Pinpoint the cell where the given text exists, returning its (X, Y) midpoint coordinate. 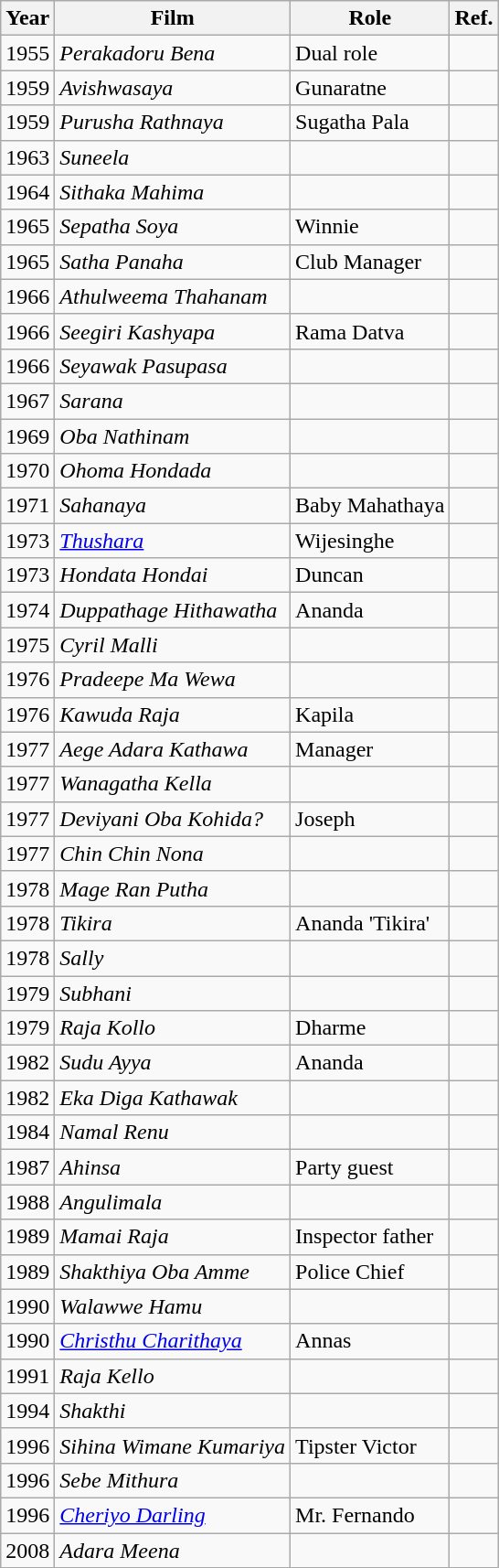
1971 (27, 506)
Joseph (370, 819)
Raja Kello (173, 1376)
Kapila (370, 714)
1974 (27, 610)
Duppathage Hithawatha (173, 610)
Dharme (370, 1028)
Duncan (370, 575)
Winnie (370, 227)
Oba Nathinam (173, 436)
Sahanaya (173, 506)
Ohoma Hondada (173, 471)
Athulweema Thahanam (173, 296)
1984 (27, 1133)
Mage Ran Putha (173, 888)
1994 (27, 1411)
Mr. Fernando (370, 1515)
Avishwasaya (173, 88)
1963 (27, 157)
Police Chief (370, 1272)
Ref. (473, 18)
Angulimala (173, 1202)
Subhani (173, 993)
Raja Kollo (173, 1028)
Gunaratne (370, 88)
Sarana (173, 401)
Hondata Hondai (173, 575)
1970 (27, 471)
Purusha Rathnaya (173, 123)
Namal Renu (173, 1133)
Year (27, 18)
Role (370, 18)
1987 (27, 1167)
Cheriyo Darling (173, 1515)
Suneela (173, 157)
Wijesinghe (370, 541)
1967 (27, 401)
Thushara (173, 541)
Sithaka Mahima (173, 192)
Film (173, 18)
Kawuda Raja (173, 714)
Walawwe Hamu (173, 1306)
Tikira (173, 923)
Perakadoru Bena (173, 53)
Annas (370, 1341)
Sepatha Soya (173, 227)
Party guest (370, 1167)
Sudu Ayya (173, 1063)
Cyril Malli (173, 645)
Sebe Mithura (173, 1480)
Seyawak Pasupasa (173, 366)
Eka Diga Kathawak (173, 1098)
1964 (27, 192)
Inspector father (370, 1237)
Sugatha Pala (370, 123)
Wanagatha Kella (173, 784)
Seegiri Kashyapa (173, 331)
Deviyani Oba Kohida? (173, 819)
Christhu Charithaya (173, 1341)
Shakthi (173, 1411)
Baby Mahathaya (370, 506)
Ananda 'Tikira' (370, 923)
Tipster Victor (370, 1445)
1991 (27, 1376)
Pradeepe Ma Wewa (173, 680)
Rama Datva (370, 331)
Sihina Wimane Kumariya (173, 1445)
1975 (27, 645)
Sally (173, 958)
Satha Panaha (173, 262)
Ahinsa (173, 1167)
Manager (370, 749)
Aege Adara Kathawa (173, 749)
2008 (27, 1551)
1988 (27, 1202)
Adara Meena (173, 1551)
Shakthiya Oba Amme (173, 1272)
1955 (27, 53)
1969 (27, 436)
Mamai Raja (173, 1237)
Chin Chin Nona (173, 854)
Dual role (370, 53)
Club Manager (370, 262)
